Identify which cell holds the provided text, then report its (X, Y) central coordinate. 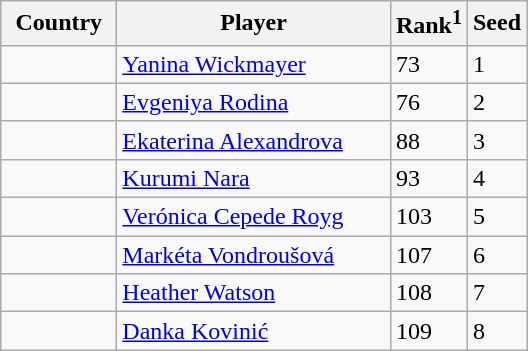
3 (496, 140)
Rank1 (428, 24)
5 (496, 217)
108 (428, 293)
1 (496, 64)
Verónica Cepede Royg (254, 217)
Markéta Vondroušová (254, 255)
Kurumi Nara (254, 178)
73 (428, 64)
103 (428, 217)
93 (428, 178)
Danka Kovinić (254, 331)
Country (59, 24)
8 (496, 331)
76 (428, 102)
Yanina Wickmayer (254, 64)
Heather Watson (254, 293)
Evgeniya Rodina (254, 102)
4 (496, 178)
Seed (496, 24)
107 (428, 255)
109 (428, 331)
Player (254, 24)
6 (496, 255)
Ekaterina Alexandrova (254, 140)
7 (496, 293)
88 (428, 140)
2 (496, 102)
